Return the [X, Y] coordinate for the center point of the cell that contains the specified text.  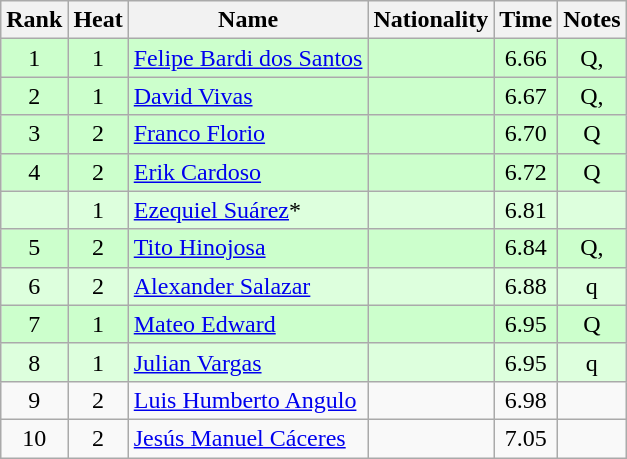
10 [34, 438]
6.66 [526, 58]
8 [34, 362]
David Vivas [248, 96]
6 [34, 286]
Rank [34, 20]
7.05 [526, 438]
Julian Vargas [248, 362]
Name [248, 20]
6.81 [526, 210]
6.84 [526, 248]
Jesús Manuel Cáceres [248, 438]
6.70 [526, 134]
7 [34, 324]
Notes [592, 20]
6.72 [526, 172]
6.67 [526, 96]
Ezequiel Suárez* [248, 210]
Franco Florio [248, 134]
3 [34, 134]
Erik Cardoso [248, 172]
4 [34, 172]
6.98 [526, 400]
Mateo Edward [248, 324]
Heat [98, 20]
Time [526, 20]
9 [34, 400]
Felipe Bardi dos Santos [248, 58]
Luis Humberto Angulo [248, 400]
6.88 [526, 286]
Nationality [431, 20]
Alexander Salazar [248, 286]
Tito Hinojosa [248, 248]
5 [34, 248]
